For the text-containing cell, return its midpoint in [X, Y] coordinate format. 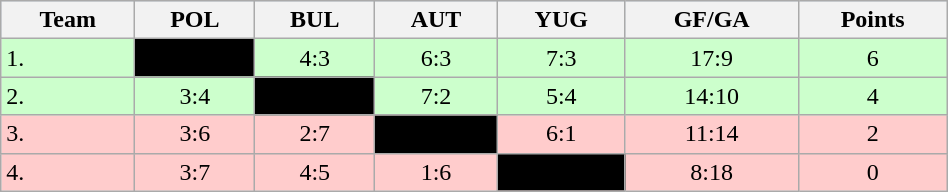
3:4 [195, 96]
GF/GA [712, 20]
1. [68, 58]
AUT [436, 20]
2:7 [315, 134]
4:5 [315, 172]
0 [872, 172]
11:14 [712, 134]
1:6 [436, 172]
14:10 [712, 96]
7:2 [436, 96]
3:6 [195, 134]
6 [872, 58]
2. [68, 96]
7:3 [561, 58]
4 [872, 96]
5:4 [561, 96]
POL [195, 20]
3:7 [195, 172]
8:18 [712, 172]
17:9 [712, 58]
Team [68, 20]
6:3 [436, 58]
BUL [315, 20]
Points [872, 20]
4. [68, 172]
2 [872, 134]
YUG [561, 20]
6:1 [561, 134]
3. [68, 134]
4:3 [315, 58]
